For the text-containing cell, return its midpoint in [x, y] coordinate format. 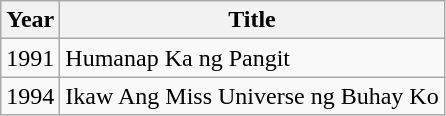
Ikaw Ang Miss Universe ng Buhay Ko [252, 96]
Title [252, 20]
1991 [30, 58]
1994 [30, 96]
Year [30, 20]
Humanap Ka ng Pangit [252, 58]
